Return [x, y] of the center of cell containing provided text 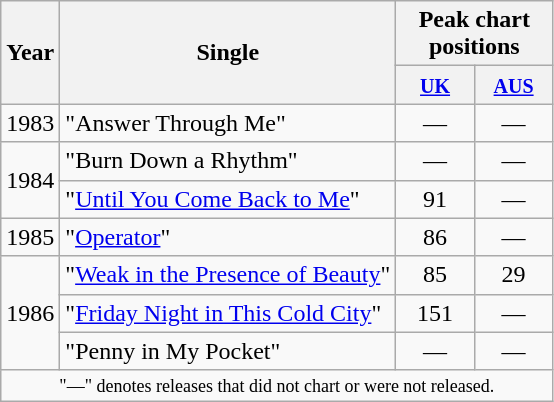
"Weak in the Presence of Beauty" [228, 275]
86 [436, 237]
"Penny in My Pocket" [228, 351]
1985 [30, 237]
"Friday Night in This Cold City" [228, 313]
AUS [514, 85]
"Burn Down a Rhythm" [228, 161]
"Answer Through Me" [228, 123]
151 [436, 313]
1984 [30, 180]
UK [436, 85]
— [514, 237]
91 [436, 199]
29 [514, 275]
1986 [30, 313]
Year [30, 52]
Single [228, 52]
85 [436, 275]
Peak chart positions [474, 34]
1983 [30, 123]
"Until You Come Back to Me" [228, 199]
"Operator" [228, 237]
"—" denotes releases that did not chart or were not released. [277, 386]
